Provide the [X, Y] coordinate of the cell's center where the given text is located.  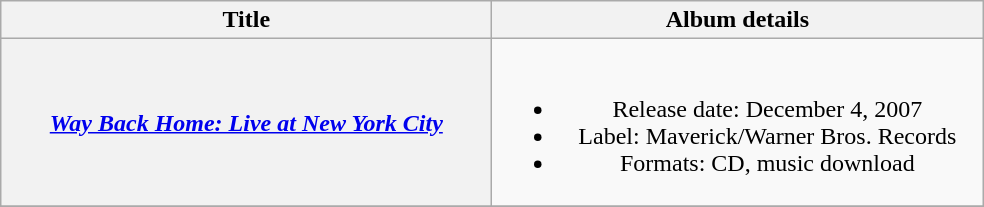
Title [246, 20]
Album details [738, 20]
Release date: December 4, 2007Label: Maverick/Warner Bros. RecordsFormats: CD, music download [738, 122]
Way Back Home: Live at New York City [246, 122]
